Provide the (X, Y) coordinate of the cell's center where the given text is located.  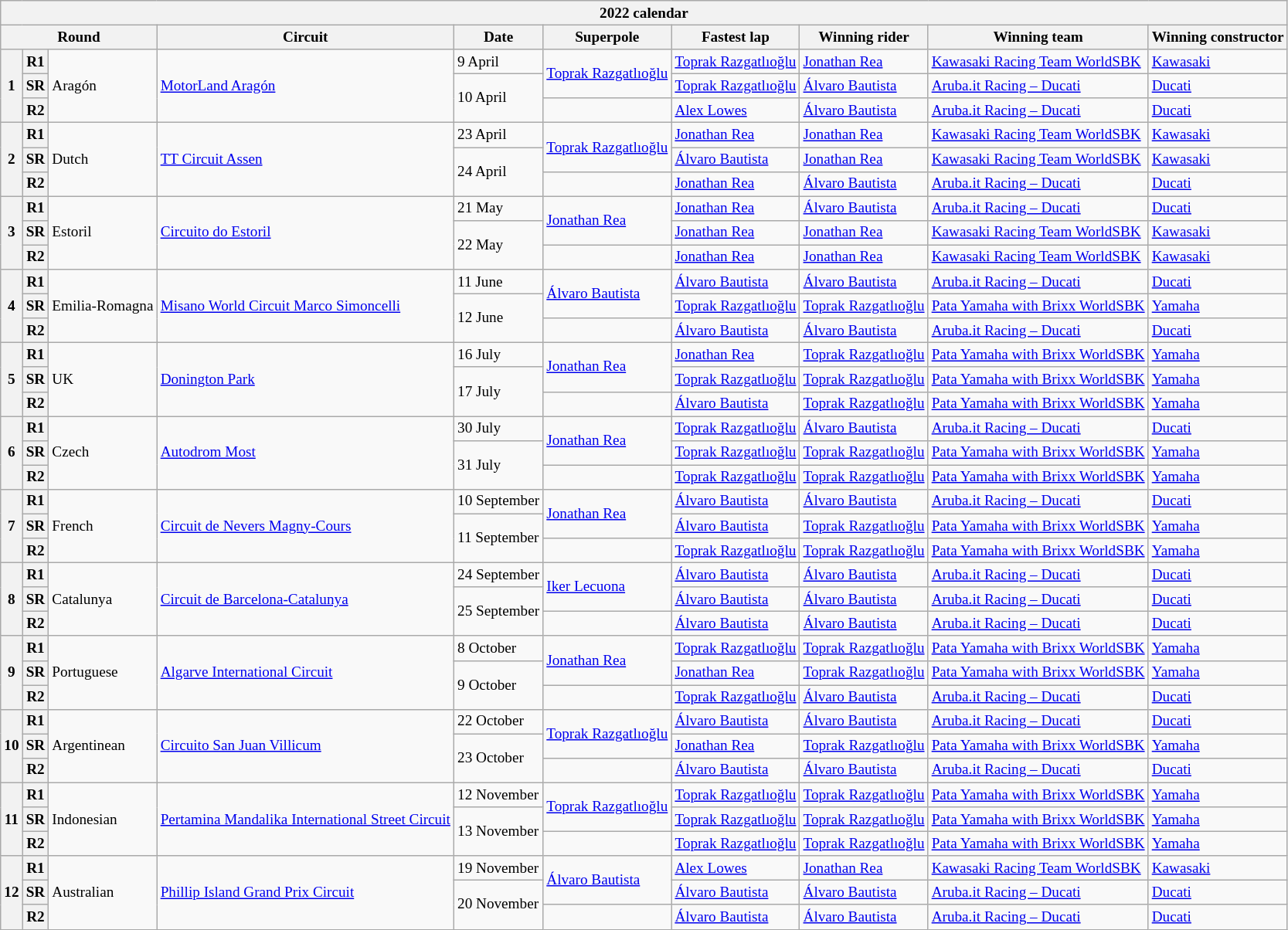
31 July (498, 465)
French (103, 525)
20 November (498, 905)
9 April (498, 62)
Superpole (607, 37)
2022 calendar (644, 13)
11 September (498, 538)
Argentinean (103, 746)
Dutch (103, 159)
Date (498, 37)
10 (12, 746)
Misano World Circuit Marco Simoncelli (305, 306)
Estoril (103, 233)
3 (12, 233)
22 October (498, 721)
11 June (498, 282)
Autodrom Most (305, 453)
Winning team (1038, 37)
Circuito do Estoril (305, 233)
8 (12, 599)
24 September (498, 575)
Portuguese (103, 672)
5 (12, 380)
8 October (498, 648)
Circuito San Juan Villicum (305, 746)
Indonesian (103, 819)
Circuit de Barcelona-Catalunya (305, 599)
13 November (498, 831)
Catalunya (103, 599)
Aragón (103, 87)
Australian (103, 893)
6 (12, 453)
Winning constructor (1218, 37)
16 July (498, 355)
Czech (103, 453)
19 November (498, 868)
12 November (498, 795)
Emilia-Romagna (103, 306)
12 June (498, 318)
Pertamina Mandalika International Street Circuit (305, 819)
Circuit (305, 37)
9 (12, 672)
Iker Lecuona (607, 587)
10 April (498, 97)
12 (12, 893)
10 September (498, 501)
2 (12, 159)
TT Circuit Assen (305, 159)
4 (12, 306)
Winning rider (864, 37)
1 (12, 87)
9 October (498, 684)
24 April (498, 171)
Circuit de Nevers Magny-Cours (305, 525)
11 (12, 819)
17 July (498, 391)
UK (103, 380)
Round (79, 37)
30 July (498, 428)
21 May (498, 209)
22 May (498, 244)
25 September (498, 612)
Donington Park (305, 380)
7 (12, 525)
23 October (498, 759)
23 April (498, 135)
Algarve International Circuit (305, 672)
Fastest lap (736, 37)
Phillip Island Grand Prix Circuit (305, 893)
MotorLand Aragón (305, 87)
